Output the [X, Y] coordinate of the center of the cell containing the given text.  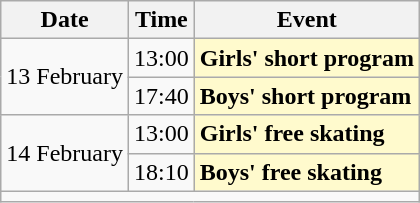
Event [306, 20]
Girls' free skating [306, 134]
Boys' short program [306, 96]
17:40 [161, 96]
18:10 [161, 172]
Boys' free skating [306, 172]
14 February [65, 153]
Girls' short program [306, 58]
13 February [65, 77]
Date [65, 20]
Time [161, 20]
